Extract the [x, y] coordinate from the center of the cell holding the provided text.  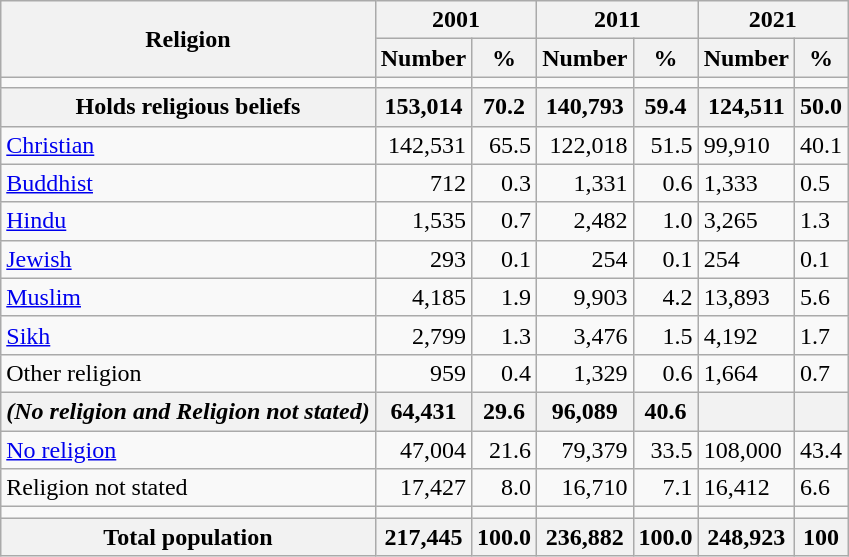
6.6 [822, 488]
70.2 [504, 107]
65.5 [504, 145]
51.5 [666, 145]
(No religion and Religion not stated) [188, 411]
99,910 [746, 145]
59.4 [666, 107]
100 [822, 537]
40.6 [666, 411]
124,511 [746, 107]
50.0 [822, 107]
4,185 [423, 297]
8.0 [504, 488]
0.4 [504, 373]
1.5 [666, 335]
21.6 [504, 449]
64,431 [423, 411]
1.7 [822, 335]
140,793 [585, 107]
7.1 [666, 488]
33.5 [666, 449]
3,476 [585, 335]
2,799 [423, 335]
142,531 [423, 145]
29.6 [504, 411]
2011 [618, 20]
Total population [188, 537]
122,018 [585, 145]
Hindu [188, 221]
Buddhist [188, 183]
293 [423, 259]
16,710 [585, 488]
236,882 [585, 537]
1.9 [504, 297]
1,535 [423, 221]
108,000 [746, 449]
Jewish [188, 259]
0.5 [822, 183]
Holds religious beliefs [188, 107]
Sikh [188, 335]
1,333 [746, 183]
16,412 [746, 488]
0.3 [504, 183]
5.6 [822, 297]
712 [423, 183]
217,445 [423, 537]
Religion [188, 39]
2021 [772, 20]
248,923 [746, 537]
4.2 [666, 297]
No religion [188, 449]
79,379 [585, 449]
1,331 [585, 183]
17,427 [423, 488]
43.4 [822, 449]
1,664 [746, 373]
40.1 [822, 145]
9,903 [585, 297]
13,893 [746, 297]
153,014 [423, 107]
1.0 [666, 221]
Religion not stated [188, 488]
4,192 [746, 335]
2,482 [585, 221]
Christian [188, 145]
3,265 [746, 221]
959 [423, 373]
Muslim [188, 297]
96,089 [585, 411]
1,329 [585, 373]
Other religion [188, 373]
2001 [456, 20]
47,004 [423, 449]
